Identify which cell holds the provided text, then report its [x, y] central coordinate. 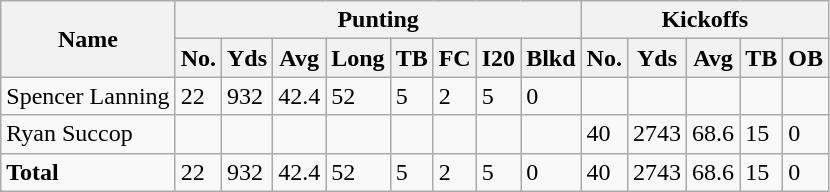
Punting [378, 20]
Spencer Lanning [88, 96]
Total [88, 172]
I20 [498, 58]
Blkd [551, 58]
Name [88, 39]
Kickoffs [704, 20]
Ryan Succop [88, 134]
Long [358, 58]
OB [806, 58]
FC [454, 58]
